Detect which cell encompasses the target text, then output its [X, Y] center coordinate. 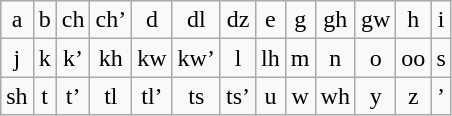
k [44, 58]
dl [196, 20]
ch [73, 20]
tl’ [152, 96]
z [414, 96]
u [271, 96]
y [375, 96]
d [152, 20]
ch’ [111, 20]
g [300, 20]
i [441, 20]
ts [196, 96]
t [44, 96]
n [335, 58]
l [238, 58]
b [44, 20]
kw [152, 58]
dz [238, 20]
a [17, 20]
s [441, 58]
’ [441, 96]
o [375, 58]
tl [111, 96]
gh [335, 20]
ts’ [238, 96]
wh [335, 96]
e [271, 20]
kw’ [196, 58]
gw [375, 20]
j [17, 58]
w [300, 96]
sh [17, 96]
m [300, 58]
h [414, 20]
kh [111, 58]
k’ [73, 58]
lh [271, 58]
oo [414, 58]
t’ [73, 96]
